From the cell containing the given text, extract its center point as (X, Y) coordinate. 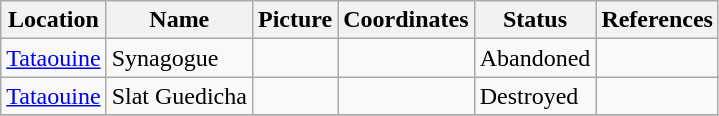
Synagogue (179, 58)
Coordinates (406, 20)
Picture (294, 20)
Location (54, 20)
References (658, 20)
Name (179, 20)
Abandoned (535, 58)
Destroyed (535, 96)
Status (535, 20)
Slat Guedicha (179, 96)
